Find where the given text appears and provide that cell's center as [x, y] coordinate. 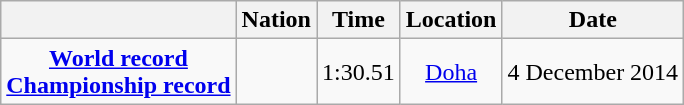
4 December 2014 [593, 72]
Time [358, 20]
World recordChampionship record [118, 72]
Location [451, 20]
Nation [276, 20]
1:30.51 [358, 72]
Date [593, 20]
Doha [451, 72]
